Extract the (X, Y) coordinate from the center of the cell holding the provided text.  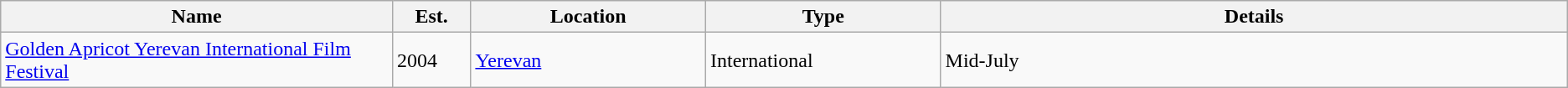
Location (588, 17)
Details (1254, 17)
Type (823, 17)
Yerevan (588, 60)
International (823, 60)
Name (197, 17)
Golden Apricot Yerevan International Film Festival (197, 60)
Est. (431, 17)
2004 (431, 60)
Mid-July (1254, 60)
